Identify which cell holds the provided text, then report its [x, y] central coordinate. 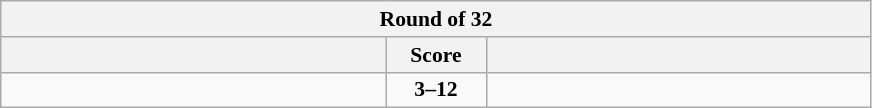
Score [436, 55]
Round of 32 [436, 19]
3–12 [436, 90]
